Search for the cell housing the specified text and yield its [X, Y] center coordinate. 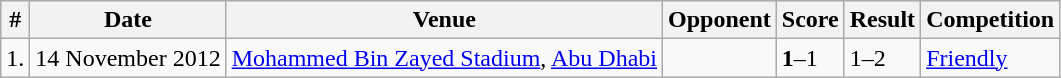
Opponent [720, 20]
Mohammed Bin Zayed Stadium, Abu Dhabi [444, 58]
14 November 2012 [128, 58]
Friendly [990, 58]
Date [128, 20]
Venue [444, 20]
1. [16, 58]
1–2 [882, 58]
Result [882, 20]
Competition [990, 20]
1–1 [810, 58]
Score [810, 20]
# [16, 20]
